Pinpoint the cell where the given text exists, returning its [x, y] midpoint coordinate. 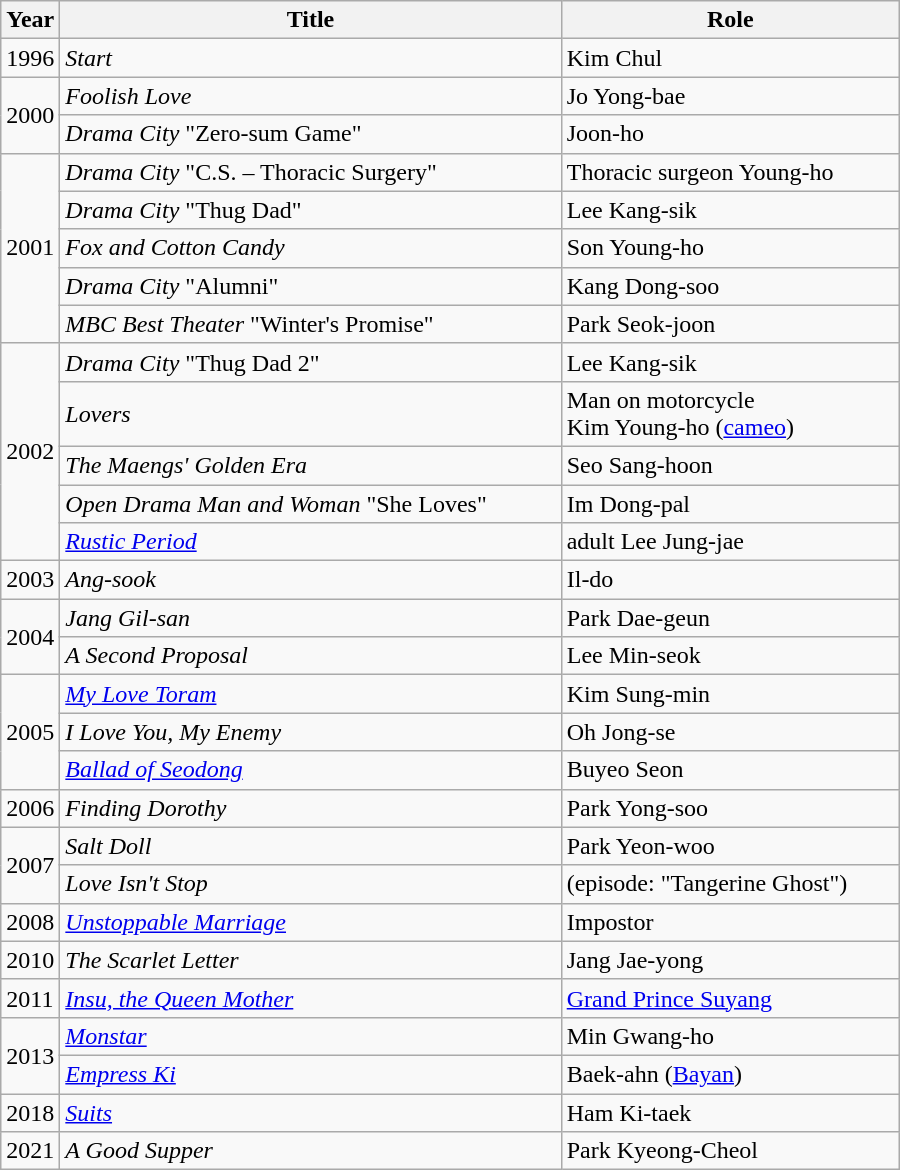
Fox and Cotton Candy [310, 248]
Monstar [310, 1036]
Son Young-ho [730, 248]
2003 [30, 580]
Park Yeon-woo [730, 846]
Drama City "Thug Dad 2" [310, 362]
Start [310, 58]
2000 [30, 115]
Joon-ho [730, 134]
2021 [30, 1151]
2005 [30, 732]
Love Isn't Stop [310, 884]
Open Drama Man and Woman "She Loves" [310, 503]
2010 [30, 960]
Empress Ki [310, 1074]
Role [730, 20]
Park Dae-geun [730, 618]
Baek-ahn (Bayan) [730, 1074]
2001 [30, 248]
Park Kyeong-Cheol [730, 1151]
Ang-sook [310, 580]
Kim Sung-min [730, 694]
2007 [30, 865]
Min Gwang-ho [730, 1036]
Year [30, 20]
My Love Toram [310, 694]
Jo Yong-bae [730, 96]
A Second Proposal [310, 656]
Ballad of Seodong [310, 770]
Buyeo Seon [730, 770]
Jang Gil-san [310, 618]
The Maengs' Golden Era [310, 465]
2004 [30, 637]
1996 [30, 58]
Lee Min-seok [730, 656]
2018 [30, 1113]
Jang Jae-yong [730, 960]
Drama City "Thug Dad" [310, 210]
Im Dong-pal [730, 503]
2008 [30, 922]
Oh Jong-se [730, 732]
A Good Supper [310, 1151]
2002 [30, 452]
Salt Doll [310, 846]
Park Seok-joon [730, 324]
Drama City "C.S. – Thoracic Surgery" [310, 172]
Drama City "Zero-sum Game" [310, 134]
Title [310, 20]
2013 [30, 1055]
Il-do [730, 580]
(episode: "Tangerine Ghost") [730, 884]
Finding Dorothy [310, 808]
Drama City "Alumni" [310, 286]
Impostor [730, 922]
Man on motorcycle Kim Young-ho (cameo) [730, 414]
Insu, the Queen Mother [310, 998]
Thoracic surgeon Young-ho [730, 172]
Suits [310, 1113]
Grand Prince Suyang [730, 998]
I Love You, My Enemy [310, 732]
Kim Chul [730, 58]
The Scarlet Letter [310, 960]
2006 [30, 808]
adult Lee Jung-jae [730, 542]
Kang Dong-soo [730, 286]
2011 [30, 998]
Lovers [310, 414]
Park Yong-soo [730, 808]
Foolish Love [310, 96]
Ham Ki-taek [730, 1113]
Seo Sang-hoon [730, 465]
Unstoppable Marriage [310, 922]
Rustic Period [310, 542]
MBC Best Theater "Winter's Promise" [310, 324]
